Provide the [x, y] coordinate of the cell's center where the given text is located.  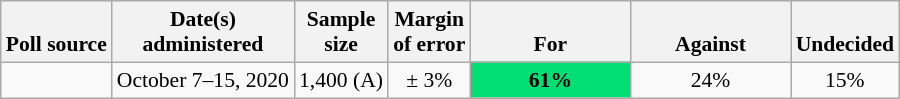
For [550, 32]
October 7–15, 2020 [203, 80]
Marginof error [429, 32]
1,400 (A) [341, 80]
Samplesize [341, 32]
15% [845, 80]
61% [550, 80]
24% [710, 80]
Undecided [845, 32]
Against [710, 32]
± 3% [429, 80]
Poll source [56, 32]
Date(s)administered [203, 32]
